Extract the (x, y) coordinate from the center of the cell holding the provided text.  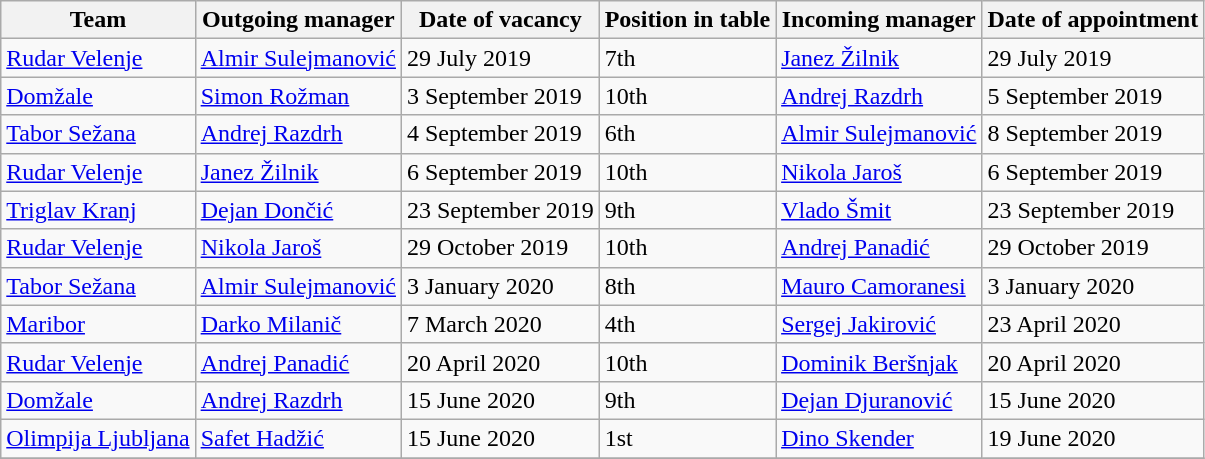
Maribor (98, 324)
4 September 2019 (500, 134)
Dino Skender (879, 438)
8th (687, 286)
Dominik Beršnjak (879, 362)
1st (687, 438)
Vlado Šmit (879, 210)
Sergej Jakirović (879, 324)
Team (98, 20)
23 April 2020 (1093, 324)
Date of vacancy (500, 20)
5 September 2019 (1093, 96)
Darko Milanič (298, 324)
19 June 2020 (1093, 438)
8 September 2019 (1093, 134)
4th (687, 324)
Dejan Dončić (298, 210)
Position in table (687, 20)
Triglav Kranj (98, 210)
Incoming manager (879, 20)
Dejan Djuranović (879, 400)
Outgoing manager (298, 20)
7 March 2020 (500, 324)
Safet Hadžić (298, 438)
3 September 2019 (500, 96)
Mauro Camoranesi (879, 286)
7th (687, 58)
6th (687, 134)
Date of appointment (1093, 20)
Simon Rožman (298, 96)
Olimpija Ljubljana (98, 438)
